Capture the cell that displays the provided text and extract its [x, y] central coordinate. 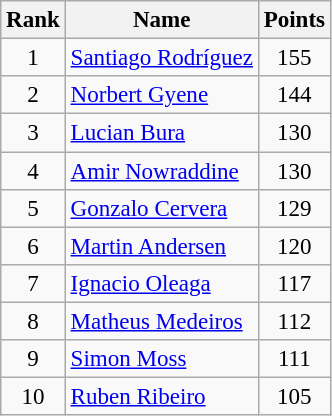
129 [294, 209]
144 [294, 95]
Ruben Ribeiro [162, 397]
Martin Andersen [162, 246]
Santiago Rodríguez [162, 58]
105 [294, 397]
Norbert Gyene [162, 95]
111 [294, 359]
9 [33, 359]
6 [33, 246]
Simon Moss [162, 359]
Matheus Medeiros [162, 322]
112 [294, 322]
Lucian Bura [162, 133]
Points [294, 20]
117 [294, 284]
7 [33, 284]
155 [294, 58]
8 [33, 322]
Ignacio Oleaga [162, 284]
2 [33, 95]
Rank [33, 20]
5 [33, 209]
Gonzalo Cervera [162, 209]
1 [33, 58]
10 [33, 397]
120 [294, 246]
Name [162, 20]
4 [33, 171]
Amir Nowraddine [162, 171]
3 [33, 133]
